Scan for the cell matching the given text and deliver its [x, y] coordinate at center. 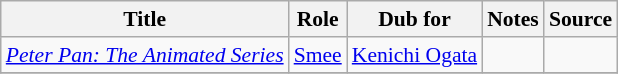
Smee [318, 55]
Title [145, 19]
Kenichi Ogata [414, 55]
Dub for [414, 19]
Role [318, 19]
Peter Pan: The Animated Series [145, 55]
Notes [513, 19]
Source [580, 19]
